Determine the [X, Y] coordinate at the center of the cell enclosing the given text.  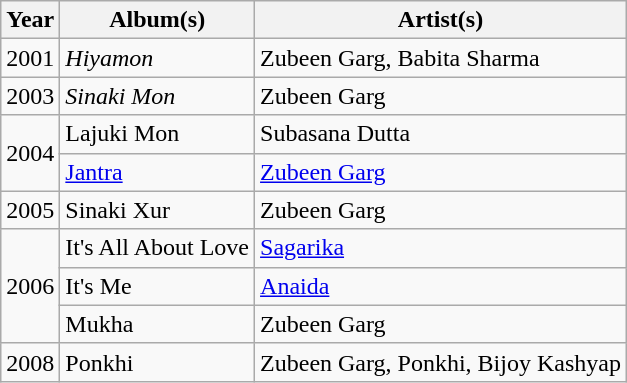
Jantra [158, 172]
2004 [30, 153]
Sinaki Mon [158, 96]
Sinaki Xur [158, 210]
2003 [30, 96]
Album(s) [158, 20]
Subasana Dutta [441, 134]
Sagarika [441, 248]
2005 [30, 210]
Year [30, 20]
2006 [30, 286]
Artist(s) [441, 20]
Ponkhi [158, 362]
Zubeen Garg, Ponkhi, Bijoy Kashyap [441, 362]
2001 [30, 58]
Hiyamon [158, 58]
Lajuki Mon [158, 134]
Zubeen Garg, Babita Sharma [441, 58]
It's All About Love [158, 248]
Anaida [441, 286]
2008 [30, 362]
It's Me [158, 286]
Mukha [158, 324]
